Extract the [x, y] coordinate from the center of the cell holding the provided text.  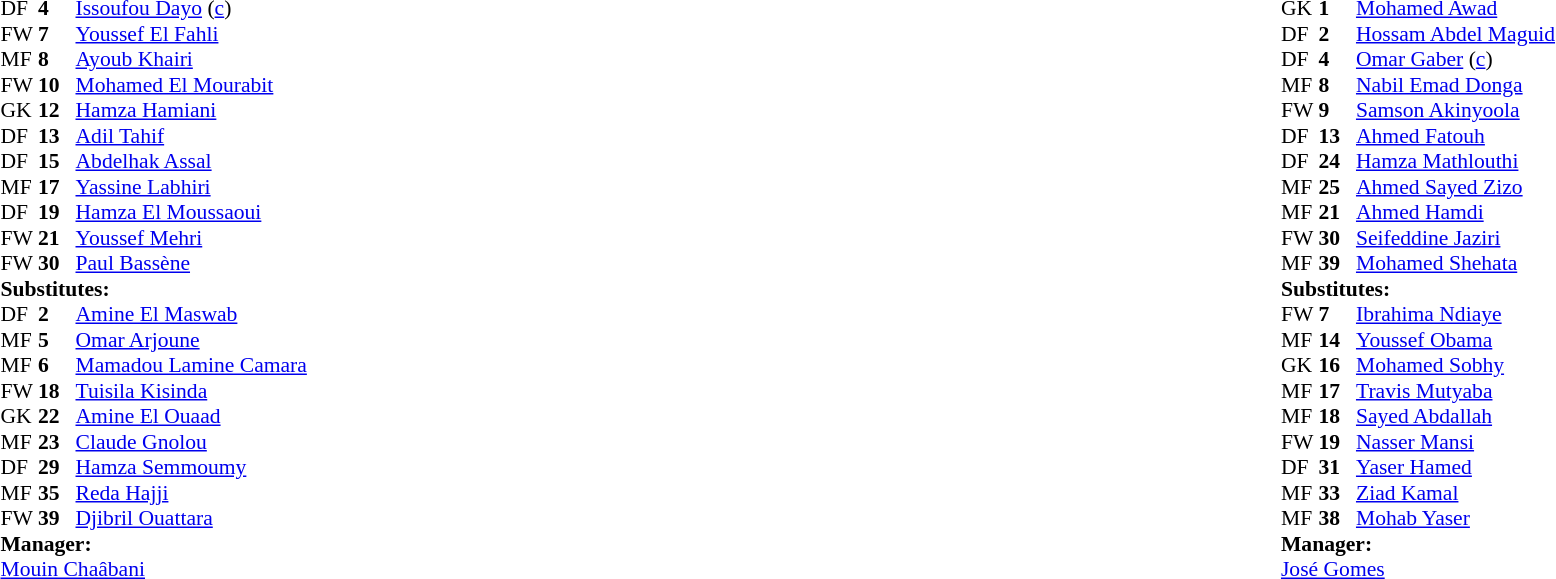
24 [1337, 161]
Ahmed Fatouh [1456, 136]
Hamza Semmoumy [192, 467]
Seifeddine Jaziri [1456, 238]
33 [1337, 493]
23 [57, 442]
Ziad Kamal [1456, 493]
Abdelhak Assal [192, 161]
Ibrahima Ndiaye [1456, 315]
Ahmed Sayed Zizo [1456, 187]
Amine El Maswab [192, 315]
25 [1337, 187]
9 [1337, 111]
Omar Arjoune [192, 340]
Claude Gnolou [192, 442]
Tuisila Kisinda [192, 391]
Mohab Yaser [1456, 519]
35 [57, 493]
Mohamed El Mourabit [192, 85]
Nasser Mansi [1456, 442]
Youssef Mehri [192, 238]
31 [1337, 467]
22 [57, 417]
Adil Tahif [192, 136]
10 [57, 85]
Youssef El Fahli [192, 34]
15 [57, 161]
Yaser Hamed [1456, 467]
29 [57, 467]
Sayed Abdallah [1456, 417]
12 [57, 111]
5 [57, 340]
Amine El Ouaad [192, 417]
4 [1337, 59]
14 [1337, 340]
Hossam Abdel Maguid [1456, 34]
Mamadou Lamine Camara [192, 365]
Yassine Labhiri [192, 187]
Djibril Ouattara [192, 519]
Nabil Emad Donga [1456, 85]
Mohamed Shehata [1456, 263]
Hamza El Moussaoui [192, 213]
Reda Hajji [192, 493]
Paul Bassène [192, 263]
Youssef Obama [1456, 340]
Mohamed Sobhy [1456, 365]
Ayoub Khairi [192, 59]
38 [1337, 519]
Samson Akinyoola [1456, 111]
Hamza Hamiani [192, 111]
16 [1337, 365]
Omar Gaber (c) [1456, 59]
Ahmed Hamdi [1456, 213]
Hamza Mathlouthi [1456, 161]
Travis Mutyaba [1456, 391]
6 [57, 365]
